Determine the (x, y) coordinate at the center of the cell enclosing the given text.  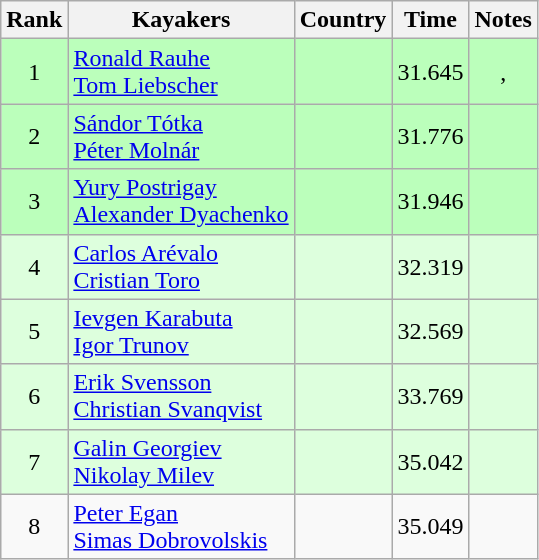
Galin GeorgievNikolay Milev (181, 462)
7 (34, 462)
Kayakers (181, 20)
6 (34, 396)
Time (430, 20)
32.569 (430, 332)
35.049 (430, 526)
, (503, 72)
8 (34, 526)
1 (34, 72)
Erik SvenssonChristian Svanqvist (181, 396)
4 (34, 266)
Rank (34, 20)
Country (343, 20)
31.946 (430, 202)
2 (34, 136)
Peter EganSimas Dobrovolskis (181, 526)
Notes (503, 20)
Yury PostrigayAlexander Dyachenko (181, 202)
Ronald RauheTom Liebscher (181, 72)
Ievgen KarabutaIgor Trunov (181, 332)
Sándor TótkaPéter Molnár (181, 136)
31.645 (430, 72)
3 (34, 202)
32.319 (430, 266)
Carlos ArévaloCristian Toro (181, 266)
5 (34, 332)
31.776 (430, 136)
33.769 (430, 396)
35.042 (430, 462)
